Return (X, Y) of the center of cell containing provided text 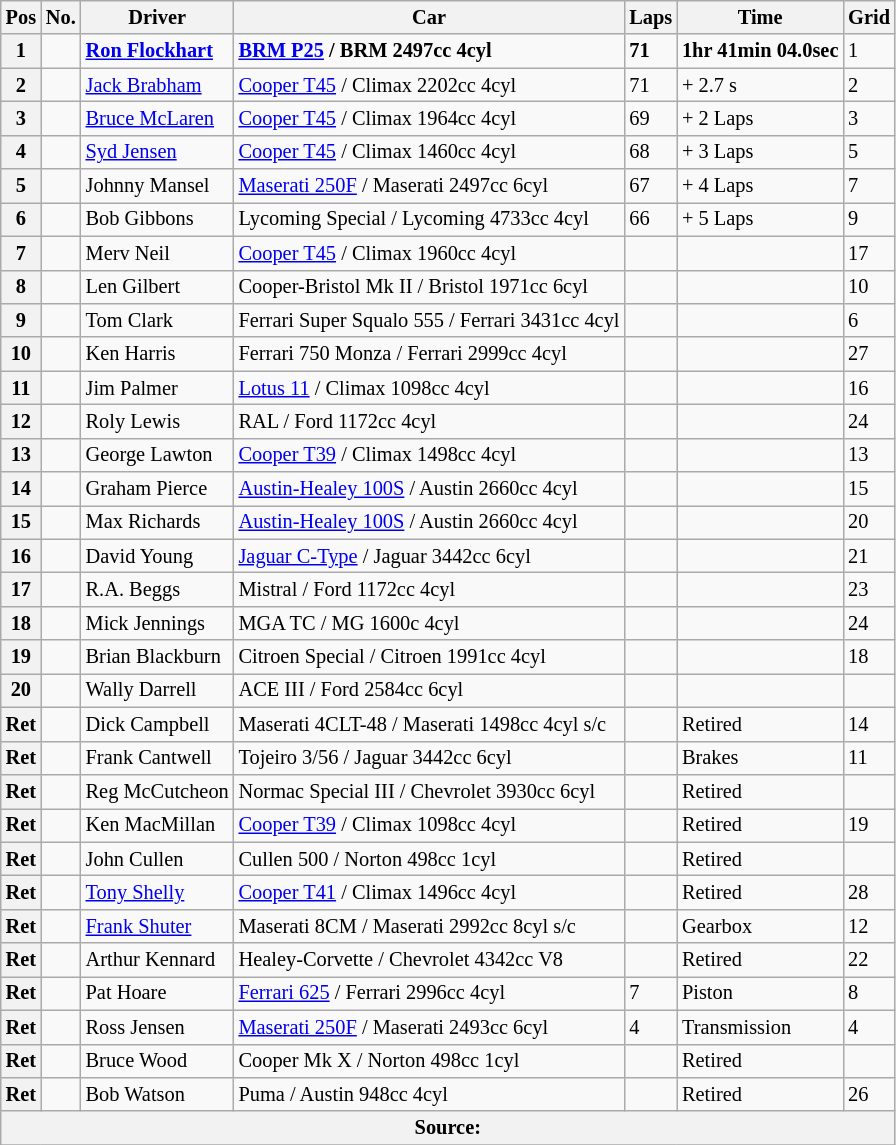
ACE III / Ford 2584cc 6cyl (430, 690)
Graham Pierce (158, 489)
Cooper Mk X / Norton 498cc 1cyl (430, 1061)
Pat Hoare (158, 993)
Merv Neil (158, 253)
Cooper T45 / Climax 2202cc 4cyl (430, 85)
No. (61, 17)
Ross Jensen (158, 1027)
Piston (760, 993)
Cooper-Bristol Mk II / Bristol 1971cc 6cyl (430, 287)
69 (650, 118)
Cullen 500 / Norton 498cc 1cyl (430, 859)
Reg McCutcheon (158, 791)
Healey-Corvette / Chevrolet 4342cc V8 (430, 960)
Max Richards (158, 522)
Puma / Austin 948cc 4cyl (430, 1094)
Jaguar C-Type / Jaguar 3442cc 6cyl (430, 556)
Tojeiro 3/56 / Jaguar 3442cc 6cyl (430, 758)
Ken Harris (158, 354)
Cooper T39 / Climax 1098cc 4cyl (430, 825)
Cooper T45 / Climax 1960cc 4cyl (430, 253)
Mistral / Ford 1172cc 4cyl (430, 589)
28 (869, 892)
21 (869, 556)
67 (650, 186)
RAL / Ford 1172cc 4cyl (430, 421)
Driver (158, 17)
MGA TC / MG 1600c 4cyl (430, 623)
+ 2.7 s (760, 85)
27 (869, 354)
Grid (869, 17)
23 (869, 589)
+ 2 Laps (760, 118)
Frank Shuter (158, 926)
+ 3 Laps (760, 152)
Brian Blackburn (158, 657)
Maserati 4CLT-48 / Maserati 1498cc 4cyl s/c (430, 724)
Cooper T45 / Climax 1460cc 4cyl (430, 152)
Cooper T41 / Climax 1496cc 4cyl (430, 892)
Tom Clark (158, 320)
Maserati 8CM / Maserati 2992cc 8cyl s/c (430, 926)
Bob Gibbons (158, 219)
Jim Palmer (158, 388)
Gearbox (760, 926)
22 (869, 960)
Mick Jennings (158, 623)
David Young (158, 556)
Cooper T39 / Climax 1498cc 4cyl (430, 455)
Wally Darrell (158, 690)
66 (650, 219)
+ 5 Laps (760, 219)
Laps (650, 17)
Tony Shelly (158, 892)
Lycoming Special / Lycoming 4733cc 4cyl (430, 219)
Car (430, 17)
1hr 41min 04.0sec (760, 51)
Bruce Wood (158, 1061)
Bruce McLaren (158, 118)
Maserati 250F / Maserati 2497cc 6cyl (430, 186)
Transmission (760, 1027)
68 (650, 152)
Bob Watson (158, 1094)
Ron Flockhart (158, 51)
Ferrari 750 Monza / Ferrari 2999cc 4cyl (430, 354)
Johnny Mansel (158, 186)
Syd Jensen (158, 152)
Source: (448, 1128)
Len Gilbert (158, 287)
George Lawton (158, 455)
Citroen Special / Citroen 1991cc 4cyl (430, 657)
Frank Cantwell (158, 758)
Pos (21, 17)
+ 4 Laps (760, 186)
Cooper T45 / Climax 1964cc 4cyl (430, 118)
Arthur Kennard (158, 960)
Ken MacMillan (158, 825)
Maserati 250F / Maserati 2493cc 6cyl (430, 1027)
Time (760, 17)
Normac Special III / Chevrolet 3930cc 6cyl (430, 791)
BRM P25 / BRM 2497cc 4cyl (430, 51)
26 (869, 1094)
Roly Lewis (158, 421)
Brakes (760, 758)
Jack Brabham (158, 85)
Ferrari Super Squalo 555 / Ferrari 3431cc 4cyl (430, 320)
R.A. Beggs (158, 589)
Lotus 11 / Climax 1098cc 4cyl (430, 388)
Dick Campbell (158, 724)
Ferrari 625 / Ferrari 2996cc 4cyl (430, 993)
John Cullen (158, 859)
